Provide the [X, Y] coordinate of the cell's center where the given text is located.  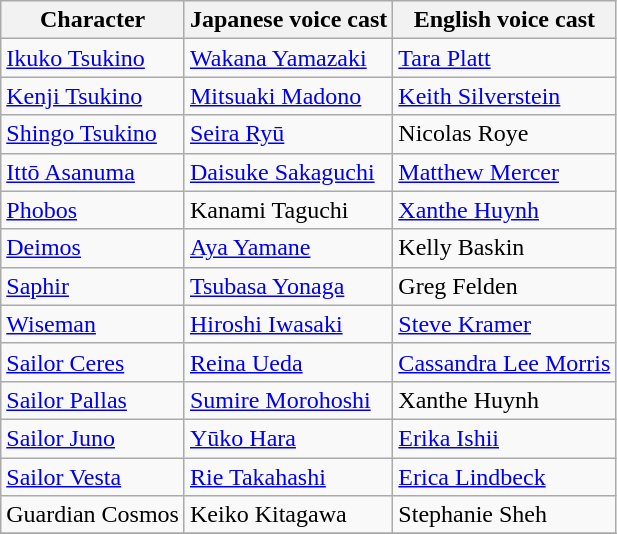
Sailor Juno [93, 438]
Nicolas Roye [504, 134]
Mitsuaki Madono [288, 96]
Seira Ryū [288, 134]
Ittō Asanuma [93, 172]
Guardian Cosmos [93, 515]
Wiseman [93, 324]
Steve Kramer [504, 324]
Aya Yamane [288, 248]
Yūko Hara [288, 438]
Phobos [93, 210]
Keiko Kitagawa [288, 515]
Greg Felden [504, 286]
Shingo Tsukino [93, 134]
Tsubasa Yonaga [288, 286]
Sailor Pallas [93, 400]
Kelly Baskin [504, 248]
Wakana Yamazaki [288, 58]
Daisuke Sakaguchi [288, 172]
Keith Silverstein [504, 96]
Matthew Mercer [504, 172]
Rie Takahashi [288, 477]
Erika Ishii [504, 438]
Erica Lindbeck [504, 477]
Sailor Vesta [93, 477]
Stephanie Sheh [504, 515]
Kenji Tsukino [93, 96]
Tara Platt [504, 58]
Ikuko Tsukino [93, 58]
Saphir [93, 286]
Japanese voice cast [288, 20]
Sumire Morohoshi [288, 400]
English voice cast [504, 20]
Sailor Ceres [93, 362]
Kanami Taguchi [288, 210]
Reina Ueda [288, 362]
Deimos [93, 248]
Hiroshi Iwasaki [288, 324]
Cassandra Lee Morris [504, 362]
Character [93, 20]
